From the cell containing the given text, extract its center point as (x, y) coordinate. 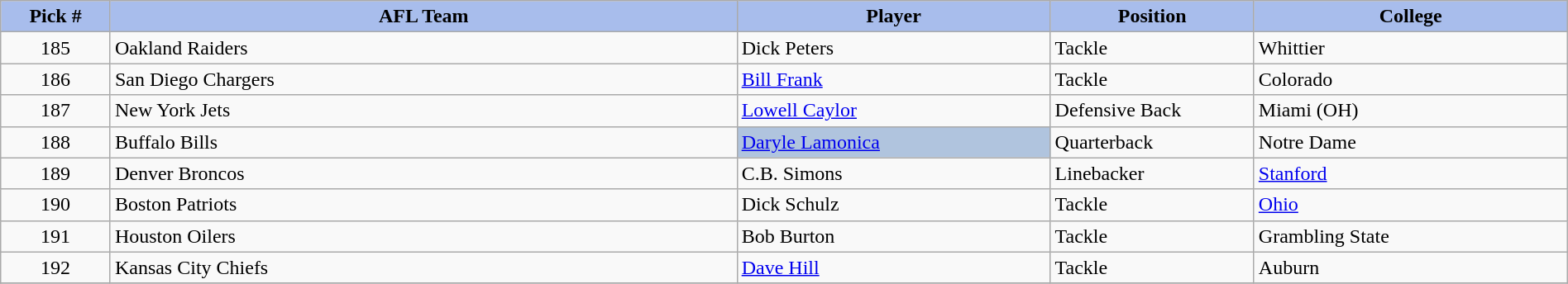
Grambling State (1411, 236)
Daryle Lamonica (893, 142)
187 (56, 111)
Stanford (1411, 173)
Miami (OH) (1411, 111)
Houston Oilers (423, 236)
190 (56, 205)
Quarterback (1152, 142)
Colorado (1411, 79)
Kansas City Chiefs (423, 267)
C.B. Simons (893, 173)
New York Jets (423, 111)
188 (56, 142)
Auburn (1411, 267)
185 (56, 48)
Bill Frank (893, 79)
Position (1152, 17)
Whittier (1411, 48)
San Diego Chargers (423, 79)
192 (56, 267)
186 (56, 79)
Ohio (1411, 205)
Dave Hill (893, 267)
Linebacker (1152, 173)
Dick Schulz (893, 205)
Boston Patriots (423, 205)
Player (893, 17)
Bob Burton (893, 236)
Notre Dame (1411, 142)
College (1411, 17)
191 (56, 236)
Defensive Back (1152, 111)
Pick # (56, 17)
189 (56, 173)
Buffalo Bills (423, 142)
Denver Broncos (423, 173)
Dick Peters (893, 48)
AFL Team (423, 17)
Oakland Raiders (423, 48)
Lowell Caylor (893, 111)
